For the text-containing cell, return its midpoint in [X, Y] coordinate format. 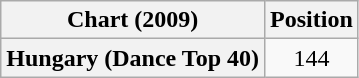
Chart (2009) [133, 20]
Hungary (Dance Top 40) [133, 58]
Position [312, 20]
144 [312, 58]
